Provide the [x, y] coordinate of the cell's center where the given text is located.  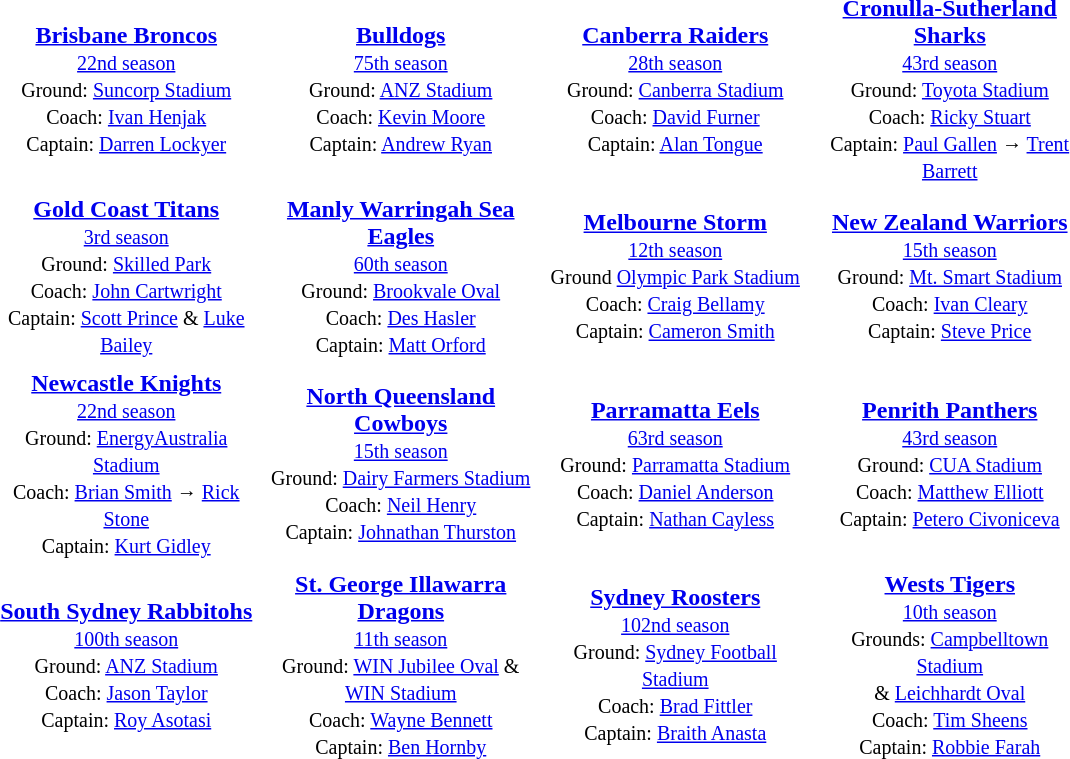
Melbourne Storm 12th seasonGround Olympic Park StadiumCoach: Craig BellamyCaptain: Cameron Smith [676, 276]
Manly Warringah Sea Eagles 60th seasonGround: Brookvale OvalCoach: Des HaslerCaptain: Matt Orford [401, 276]
North Queensland Cowboys 15th seasonGround: Dairy Farmers StadiumCoach: Neil HenryCaptain: Johnathan Thurston [401, 464]
Parramatta Eels 63rd seasonGround: Parramatta StadiumCoach: Daniel AndersonCaptain: Nathan Cayless [676, 464]
